Identify which cell holds the provided text, then report its [X, Y] central coordinate. 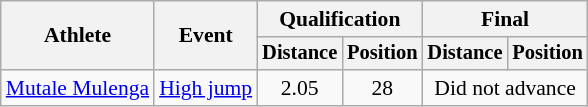
Athlete [78, 36]
Mutale Mulenga [78, 88]
Did not advance [504, 88]
Event [206, 36]
2.05 [300, 88]
High jump [206, 88]
Qualification [340, 19]
28 [382, 88]
Final [504, 19]
